Return the [X, Y] coordinate for the center point of the cell that contains the specified text.  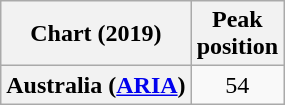
Chart (2019) [96, 34]
Australia (ARIA) [96, 85]
54 [237, 85]
Peakposition [237, 34]
